Return the [X, Y] coordinate for the center point of the cell that contains the specified text.  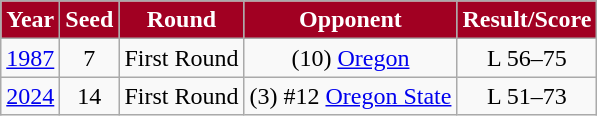
2024 [30, 96]
Result/Score [527, 20]
Seed [90, 20]
Opponent [350, 20]
L 56–75 [527, 58]
14 [90, 96]
7 [90, 58]
Round [182, 20]
1987 [30, 58]
L 51–73 [527, 96]
(3) #12 Oregon State [350, 96]
(10) Oregon [350, 58]
Year [30, 20]
